Return (x, y) of the center of cell containing provided text 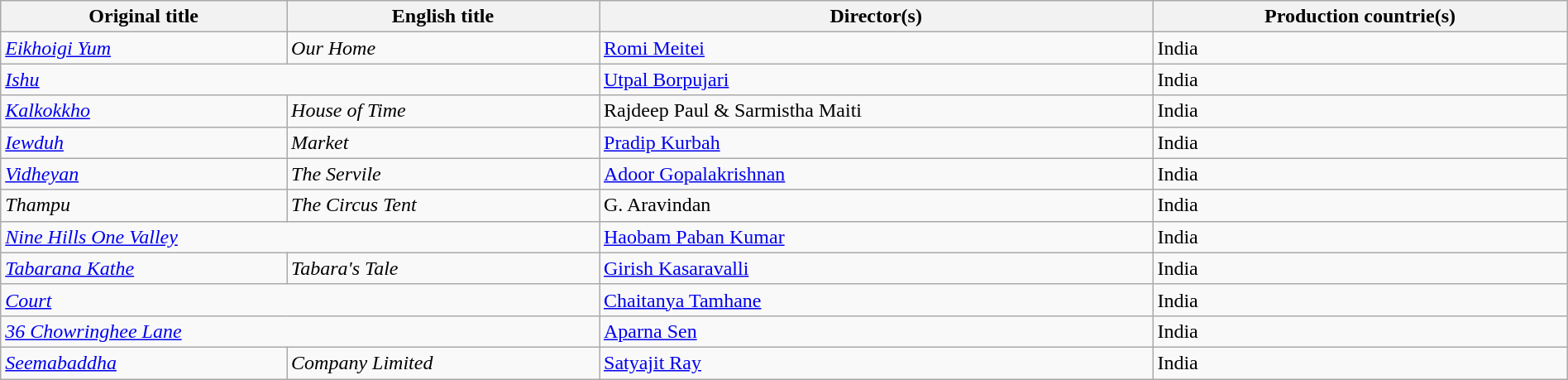
Court (300, 300)
Tabara's Tale (443, 268)
Aparna Sen (875, 331)
Production countrie(s) (1360, 17)
Eikhoigi Yum (144, 48)
Girish Kasaravalli (875, 268)
Vidheyan (144, 174)
Company Limited (443, 363)
Seemabaddha (144, 363)
English title (443, 17)
House of Time (443, 111)
The Servile (443, 174)
Iewduh (144, 142)
Market (443, 142)
Rajdeep Paul & Sarmistha Maiti (875, 111)
G. Aravindan (875, 205)
Tabarana Kathe (144, 268)
Original title (144, 17)
Director(s) (875, 17)
Utpal Borpujari (875, 79)
Thampu (144, 205)
Pradip Kurbah (875, 142)
The Circus Tent (443, 205)
Haobam Paban Kumar (875, 237)
Satyajit Ray (875, 363)
Kalkokkho (144, 111)
Romi Meitei (875, 48)
Ishu (300, 79)
Chaitanya Tamhane (875, 300)
36 Chowringhee Lane (300, 331)
Nine Hills One Valley (300, 237)
Adoor Gopalakrishnan (875, 174)
Our Home (443, 48)
